Search for the cell housing the specified text and yield its [x, y] center coordinate. 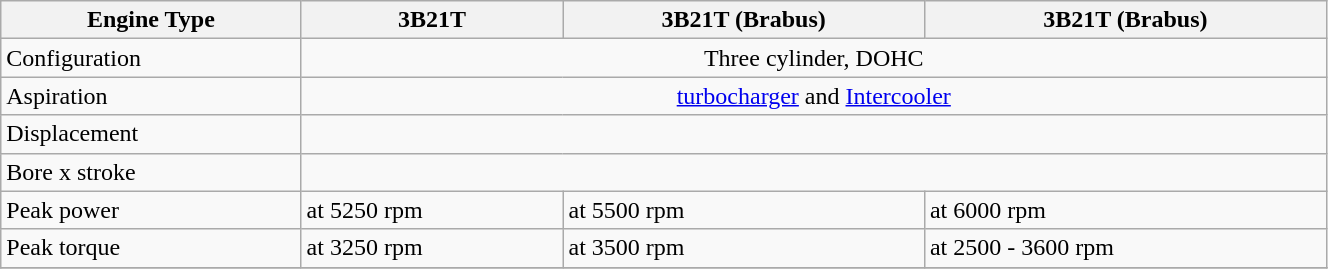
3B21T [432, 20]
at 2500 - 3600 rpm [1125, 248]
Peak torque [151, 248]
at 5500 rpm [744, 210]
Aspiration [151, 96]
at 5250 rpm [432, 210]
at 6000 rpm [1125, 210]
Engine Type [151, 20]
at 3500 rpm [744, 248]
Configuration [151, 58]
Bore x stroke [151, 172]
Three cylinder, DOHC [814, 58]
Displacement [151, 134]
at 3250 rpm [432, 248]
turbocharger and Intercooler [814, 96]
Peak power [151, 210]
